Find where the given text appears and provide that cell's center as (x, y) coordinate. 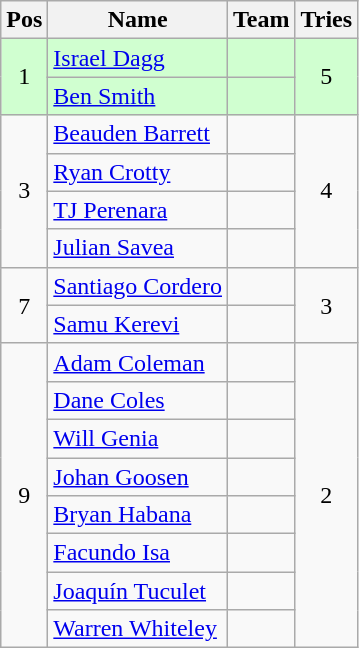
2 (326, 495)
Santiago Cordero (138, 286)
1 (24, 77)
Will Genia (138, 438)
Johan Goosen (138, 477)
Samu Kerevi (138, 324)
Warren Whiteley (138, 629)
Dane Coles (138, 400)
5 (326, 77)
Bryan Habana (138, 515)
Name (138, 20)
Julian Savea (138, 248)
Ben Smith (138, 96)
Facundo Isa (138, 553)
4 (326, 191)
TJ Perenara (138, 210)
Tries (326, 20)
7 (24, 305)
Israel Dagg (138, 58)
Joaquín Tuculet (138, 591)
Adam Coleman (138, 362)
Ryan Crotty (138, 172)
9 (24, 495)
Pos (24, 20)
Beauden Barrett (138, 134)
Team (262, 20)
